From the cell containing the given text, extract its center point as [x, y] coordinate. 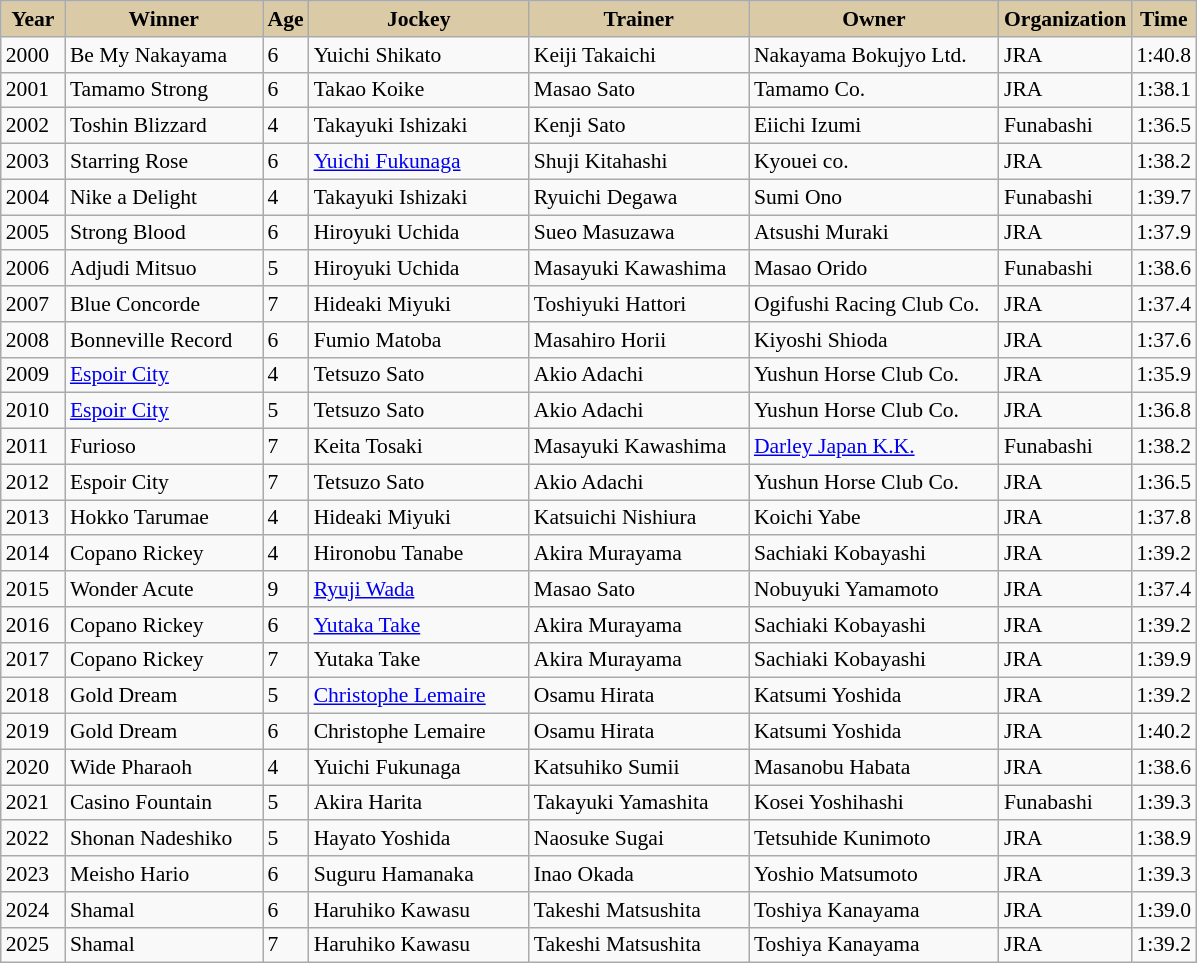
1:38.1 [1164, 90]
Masahiro Horii [639, 340]
1:35.9 [1164, 375]
Fumio Matoba [419, 340]
Owner [874, 19]
Tetsuhide Kunimoto [874, 839]
2020 [33, 767]
2019 [33, 732]
Organization [1065, 19]
Darley Japan K.K. [874, 447]
Ogifushi Racing Club Co. [874, 304]
Kosei Yoshihashi [874, 803]
Hokko Tarumae [164, 518]
1:39.7 [1164, 197]
Wonder Acute [164, 589]
Nobuyuki Yamamoto [874, 589]
2025 [33, 945]
9 [285, 589]
2011 [33, 447]
Casino Fountain [164, 803]
Ryuichi Degawa [639, 197]
1:37.6 [1164, 340]
Tamamo Co. [874, 90]
2015 [33, 589]
Kiyoshi Shioda [874, 340]
Adjudi Mitsuo [164, 269]
Shuji Kitahashi [639, 162]
Masanobu Habata [874, 767]
Kyouei co. [874, 162]
Katsuhiko Sumii [639, 767]
2013 [33, 518]
2007 [33, 304]
Age [285, 19]
Hironobu Tanabe [419, 554]
Be My Nakayama [164, 55]
Furioso [164, 447]
2017 [33, 660]
Keiji Takaichi [639, 55]
Koichi Yabe [874, 518]
Tamamo Strong [164, 90]
Akira Harita [419, 803]
2009 [33, 375]
2001 [33, 90]
2014 [33, 554]
Time [1164, 19]
Toshiyuki Hattori [639, 304]
Atsushi Muraki [874, 233]
2010 [33, 411]
Masao Orido [874, 269]
Strong Blood [164, 233]
2002 [33, 126]
Blue Concorde [164, 304]
2023 [33, 874]
Starring Rose [164, 162]
Nike a Delight [164, 197]
2016 [33, 625]
Nakayama Bokujyo Ltd. [874, 55]
Katsuichi Nishiura [639, 518]
2022 [33, 839]
2008 [33, 340]
Jockey [419, 19]
Takao Koike [419, 90]
Bonneville Record [164, 340]
Meisho Hario [164, 874]
Naosuke Sugai [639, 839]
1:37.8 [1164, 518]
Shonan Nadeshiko [164, 839]
1:40.2 [1164, 732]
Sumi Ono [874, 197]
Kenji Sato [639, 126]
1:40.8 [1164, 55]
Takayuki Yamashita [639, 803]
2021 [33, 803]
2024 [33, 910]
2018 [33, 696]
Yuichi Shikato [419, 55]
Winner [164, 19]
2000 [33, 55]
Suguru Hamanaka [419, 874]
Hayato Yoshida [419, 839]
Ryuji Wada [419, 589]
1:39.9 [1164, 660]
Eiichi Izumi [874, 126]
Sueo Masuzawa [639, 233]
2003 [33, 162]
1:37.9 [1164, 233]
Toshin Blizzard [164, 126]
1:38.9 [1164, 839]
Wide Pharaoh [164, 767]
2004 [33, 197]
Keita Tosaki [419, 447]
2012 [33, 482]
1:39.0 [1164, 910]
2006 [33, 269]
2005 [33, 233]
Inao Okada [639, 874]
Trainer [639, 19]
1:36.8 [1164, 411]
Yoshio Matsumoto [874, 874]
Year [33, 19]
